Identify which cell holds the provided text, then report its [X, Y] central coordinate. 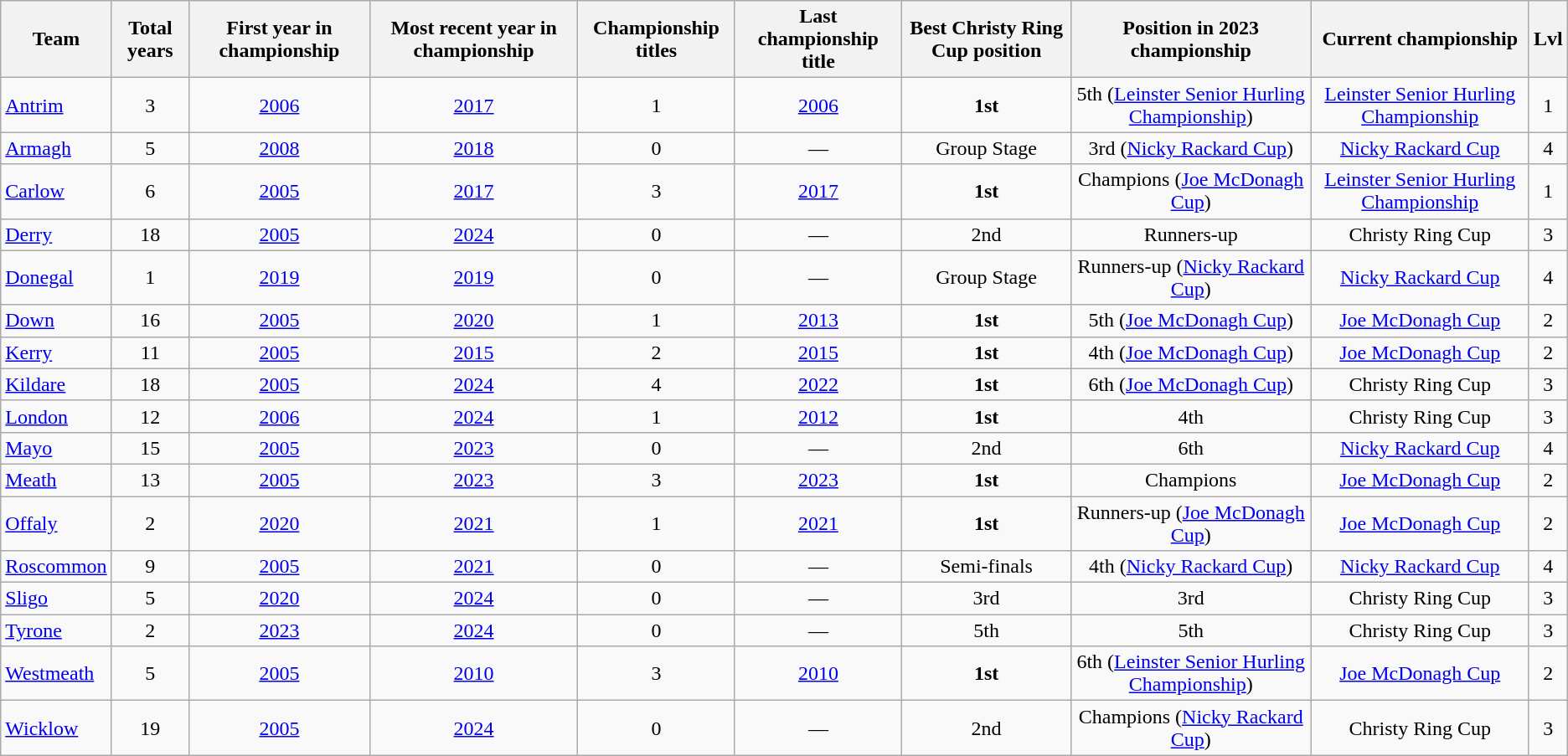
9 [150, 567]
6th (Joe McDonagh Cup) [1191, 384]
2008 [280, 148]
Donegal [56, 278]
2012 [818, 416]
Roscommon [56, 567]
5th (Leinster Senior Hurling Championship) [1191, 105]
6th (Leinster Senior Hurling Championship) [1191, 673]
4th [1191, 416]
19 [150, 728]
Mayo [56, 448]
Best Christy Ring Cup position [987, 39]
First year in championship [280, 39]
Last championship title [818, 39]
Tyrone [56, 630]
2022 [818, 384]
Derry [56, 234]
5th (Joe McDonagh Cup) [1191, 321]
Runners-up [1191, 234]
4th (Joe McDonagh Cup) [1191, 352]
Current championship [1420, 39]
Kildare [56, 384]
Lvl [1548, 39]
11 [150, 352]
Runners-up (Nicky Rackard Cup) [1191, 278]
3rd (Nicky Rackard Cup) [1191, 148]
Semi-finals [987, 567]
Team [56, 39]
Carlow [56, 191]
12 [150, 416]
Offaly [56, 522]
2018 [474, 148]
Meath [56, 480]
London [56, 416]
Sligo [56, 599]
15 [150, 448]
13 [150, 480]
16 [150, 321]
Armagh [56, 148]
Westmeath [56, 673]
2013 [818, 321]
Position in 2023 championship [1191, 39]
Total years [150, 39]
Wicklow [56, 728]
4th (Nicky Rackard Cup) [1191, 567]
Champions (Nicky Rackard Cup) [1191, 728]
Down [56, 321]
Championship titles [657, 39]
Antrim [56, 105]
Runners-up (Joe McDonagh Cup) [1191, 522]
6th [1191, 448]
Kerry [56, 352]
Champions [1191, 480]
6 [150, 191]
Champions (Joe McDonagh Cup) [1191, 191]
Most recent year in championship [474, 39]
